For the text-containing cell, return its midpoint in (x, y) coordinate format. 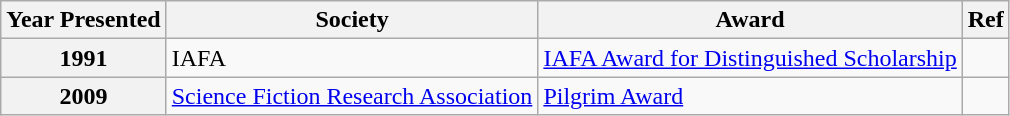
2009 (84, 96)
Ref (986, 20)
1991 (84, 58)
IAFA Award for Distinguished Scholarship (750, 58)
IAFA (352, 58)
Year Presented (84, 20)
Award (750, 20)
Society (352, 20)
Science Fiction Research Association (352, 96)
Pilgrim Award (750, 96)
